Scan for the cell matching the given text and deliver its [X, Y] coordinate at center. 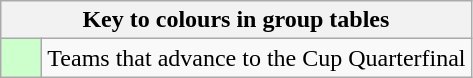
Key to colours in group tables [236, 20]
Teams that advance to the Cup Quarterfinal [256, 58]
